Extract the (x, y) coordinate from the center of the cell holding the provided text.  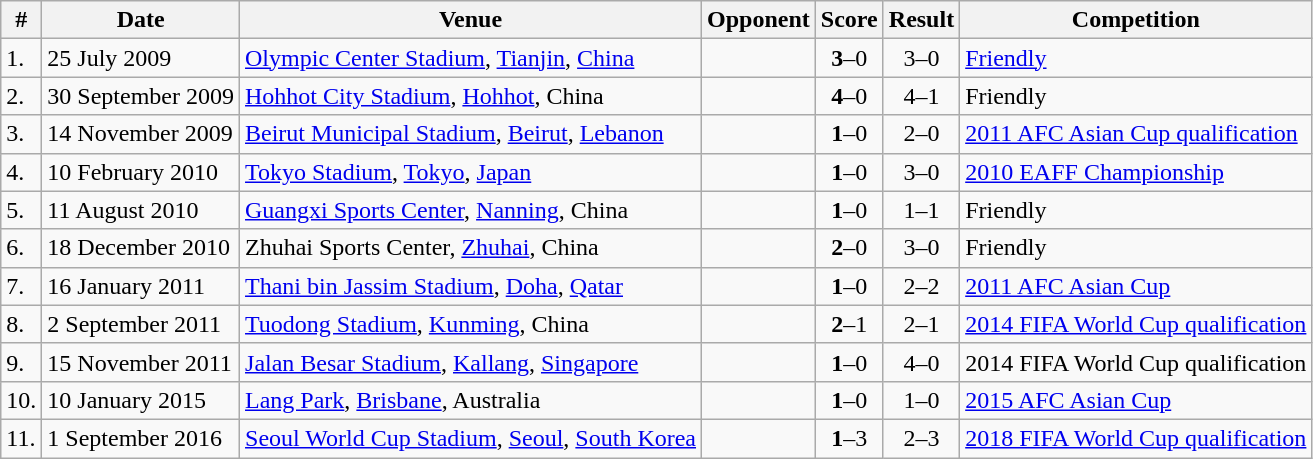
2018 FIFA World Cup qualification (1136, 438)
Thani bin Jassim Stadium, Doha, Qatar (471, 286)
25 July 2009 (141, 58)
2. (22, 96)
3. (22, 134)
Zhuhai Sports Center, Zhuhai, China (471, 248)
10. (22, 400)
10 February 2010 (141, 172)
Date (141, 20)
Olympic Center Stadium, Tianjin, China (471, 58)
1–3 (849, 438)
30 September 2009 (141, 96)
2010 EAFF Championship (1136, 172)
1. (22, 58)
2011 AFC Asian Cup (1136, 286)
7. (22, 286)
10 January 2015 (141, 400)
16 January 2011 (141, 286)
11 August 2010 (141, 210)
5. (22, 210)
Score (849, 20)
Jalan Besar Stadium, Kallang, Singapore (471, 362)
2–2 (921, 286)
Competition (1136, 20)
1–1 (921, 210)
Result (921, 20)
Lang Park, Brisbane, Australia (471, 400)
Seoul World Cup Stadium, Seoul, South Korea (471, 438)
2–3 (921, 438)
8. (22, 324)
2011 AFC Asian Cup qualification (1136, 134)
9. (22, 362)
2 September 2011 (141, 324)
6. (22, 248)
Hohhot City Stadium, Hohhot, China (471, 96)
4. (22, 172)
# (22, 20)
Tokyo Stadium, Tokyo, Japan (471, 172)
Opponent (759, 20)
Tuodong Stadium, Kunming, China (471, 324)
1 September 2016 (141, 438)
15 November 2011 (141, 362)
11. (22, 438)
14 November 2009 (141, 134)
2015 AFC Asian Cup (1136, 400)
18 December 2010 (141, 248)
Beirut Municipal Stadium, Beirut, Lebanon (471, 134)
4–1 (921, 96)
Venue (471, 20)
Guangxi Sports Center, Nanning, China (471, 210)
